Find where the given text appears and provide that cell's center as [X, Y] coordinate. 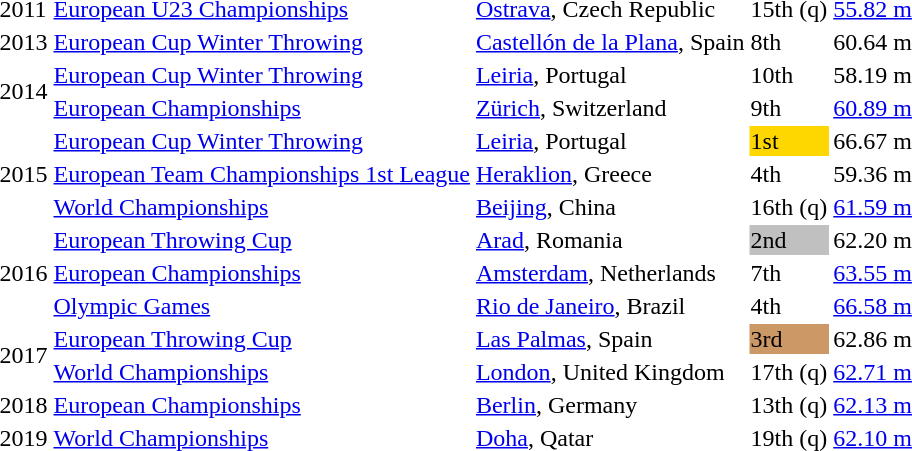
1st [789, 141]
Rio de Janeiro, Brazil [610, 306]
8th [789, 42]
European Team Championships 1st League [262, 174]
16th (q) [789, 207]
Las Palmas, Spain [610, 339]
2nd [789, 240]
10th [789, 75]
13th (q) [789, 405]
Castellón de la Plana, Spain [610, 42]
3rd [789, 339]
Olympic Games [262, 306]
Amsterdam, Netherlands [610, 273]
9th [789, 108]
London, United Kingdom [610, 372]
Zürich, Switzerland [610, 108]
17th (q) [789, 372]
Heraklion, Greece [610, 174]
7th [789, 273]
Berlin, Germany [610, 405]
Arad, Romania [610, 240]
Beijing, China [610, 207]
